Detect which cell encompasses the target text, then output its [X, Y] center coordinate. 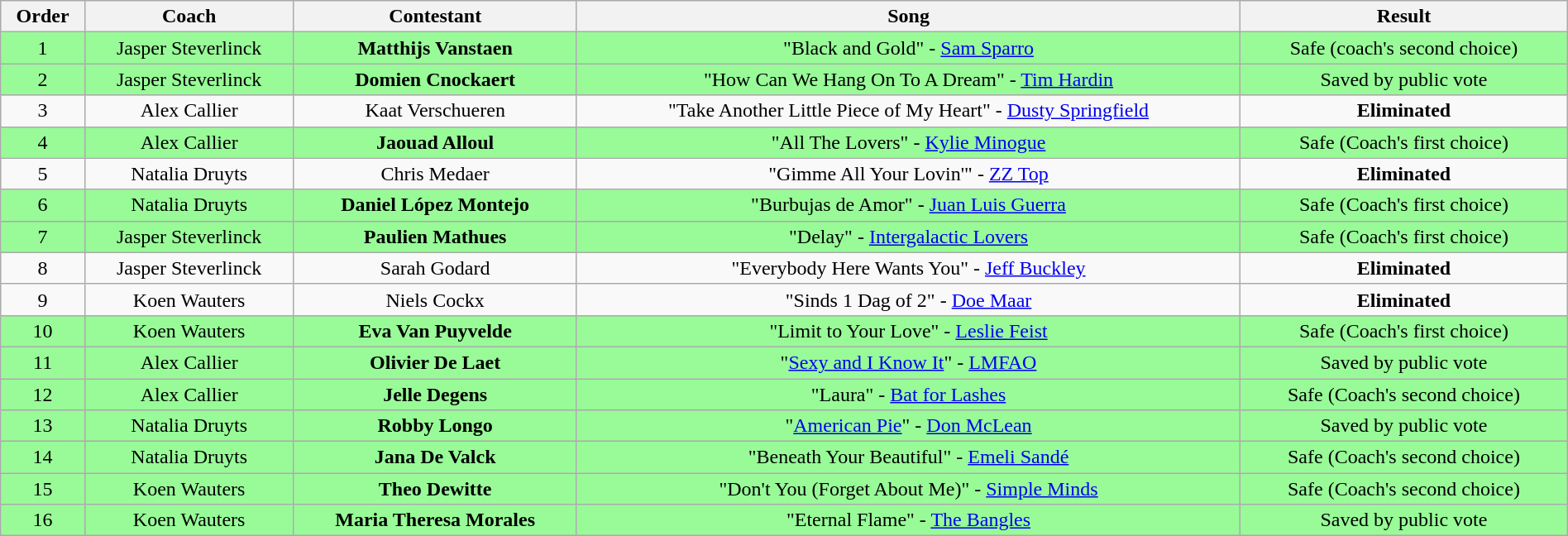
Jelle Degens [435, 395]
"Black and Gold" - Sam Sparro [908, 48]
Order [43, 17]
Eva Van Puyvelde [435, 331]
Contestant [435, 17]
"Eternal Flame" - The Bangles [908, 520]
Paulien Mathues [435, 237]
"American Pie" - Don McLean [908, 426]
Matthijs Vanstaen [435, 48]
10 [43, 331]
6 [43, 205]
"Sexy and I Know It" - LMFAO [908, 362]
15 [43, 489]
"Take Another Little Piece of My Heart" - Dusty Springfield [908, 111]
"Don't You (Forget About Me)" - Simple Minds [908, 489]
Jana De Valck [435, 457]
7 [43, 237]
Theo Dewitte [435, 489]
Safe (coach's second choice) [1404, 48]
9 [43, 299]
5 [43, 174]
Song [908, 17]
14 [43, 457]
Sarah Godard [435, 268]
"How Can We Hang On To A Dream" - Tim Hardin [908, 79]
"Gimme All Your Lovin'" - ZZ Top [908, 174]
13 [43, 426]
Olivier De Laet [435, 362]
"Everybody Here Wants You" - Jeff Buckley [908, 268]
Daniel López Montejo [435, 205]
Niels Cockx [435, 299]
Coach [189, 17]
8 [43, 268]
2 [43, 79]
11 [43, 362]
12 [43, 395]
3 [43, 111]
Kaat Verschueren [435, 111]
Maria Theresa Morales [435, 520]
"Limit to Your Love" - Leslie Feist [908, 331]
"All The Lovers" - Kylie Minogue [908, 142]
Result [1404, 17]
1 [43, 48]
Domien Cnockaert [435, 79]
"Sinds 1 Dag of 2" - Doe Maar [908, 299]
Jaouad Alloul [435, 142]
Chris Medaer [435, 174]
"Beneath Your Beautiful" - Emeli Sandé [908, 457]
Robby Longo [435, 426]
"Delay" - Intergalactic Lovers [908, 237]
16 [43, 520]
4 [43, 142]
"Laura" - Bat for Lashes [908, 395]
"Burbujas de Amor" - Juan Luis Guerra [908, 205]
